Extract the (x, y) coordinate from the center of the cell holding the provided text.  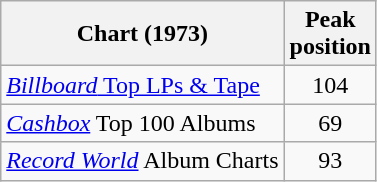
93 (330, 161)
Billboard Top LPs & Tape (142, 85)
104 (330, 85)
Cashbox Top 100 Albums (142, 123)
Peakposition (330, 34)
Chart (1973) (142, 34)
Record World Album Charts (142, 161)
69 (330, 123)
